Detect which cell encompasses the target text, then output its [X, Y] center coordinate. 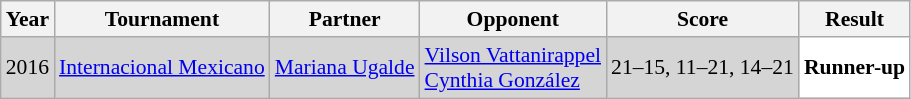
2016 [28, 68]
Vilson Vattanirappel Cynthia González [513, 68]
Opponent [513, 19]
Mariana Ugalde [345, 68]
Result [854, 19]
21–15, 11–21, 14–21 [702, 68]
Runner-up [854, 68]
Score [702, 19]
Internacional Mexicano [162, 68]
Partner [345, 19]
Year [28, 19]
Tournament [162, 19]
